Pinpoint the cell where the given text exists, returning its [x, y] midpoint coordinate. 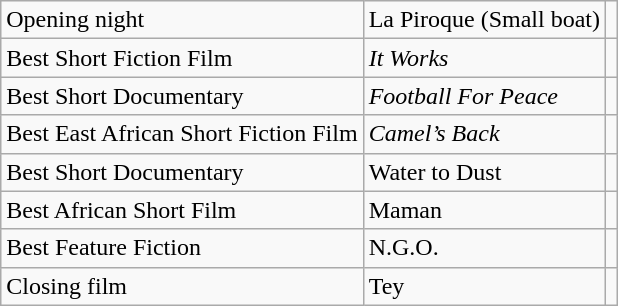
Opening night [182, 20]
Water to Dust [484, 172]
Closing film [182, 286]
Football For Peace [484, 96]
Best Short Fiction Film [182, 58]
Best African Short Film [182, 210]
N.G.O. [484, 248]
La Piroque (Small boat) [484, 20]
Best East African Short Fiction Film [182, 134]
Maman [484, 210]
Camel’s Back [484, 134]
It Works [484, 58]
Best Feature Fiction [182, 248]
Tey [484, 286]
